For the text-containing cell, return its midpoint in (X, Y) coordinate format. 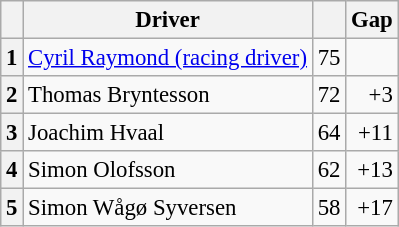
5 (12, 208)
+13 (372, 170)
+17 (372, 208)
Driver (168, 20)
3 (12, 133)
1 (12, 58)
Gap (372, 20)
4 (12, 170)
2 (12, 95)
64 (328, 133)
+3 (372, 95)
72 (328, 95)
Joachim Hvaal (168, 133)
+11 (372, 133)
75 (328, 58)
Cyril Raymond (racing driver) (168, 58)
62 (328, 170)
Simon Olofsson (168, 170)
Thomas Bryntesson (168, 95)
58 (328, 208)
Simon Wågø Syversen (168, 208)
